Determine the [X, Y] coordinate at the center of the cell enclosing the given text.  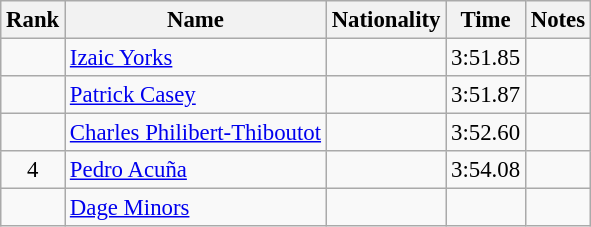
Dage Minors [196, 208]
3:54.08 [486, 170]
Pedro Acuña [196, 170]
Izaic Yorks [196, 58]
3:51.87 [486, 95]
3:51.85 [486, 58]
Rank [33, 20]
Time [486, 20]
Nationality [386, 20]
4 [33, 170]
3:52.60 [486, 133]
Patrick Casey [196, 95]
Charles Philibert-Thiboutot [196, 133]
Name [196, 20]
Notes [558, 20]
